Determine the (x, y) coordinate at the center of the cell enclosing the given text.  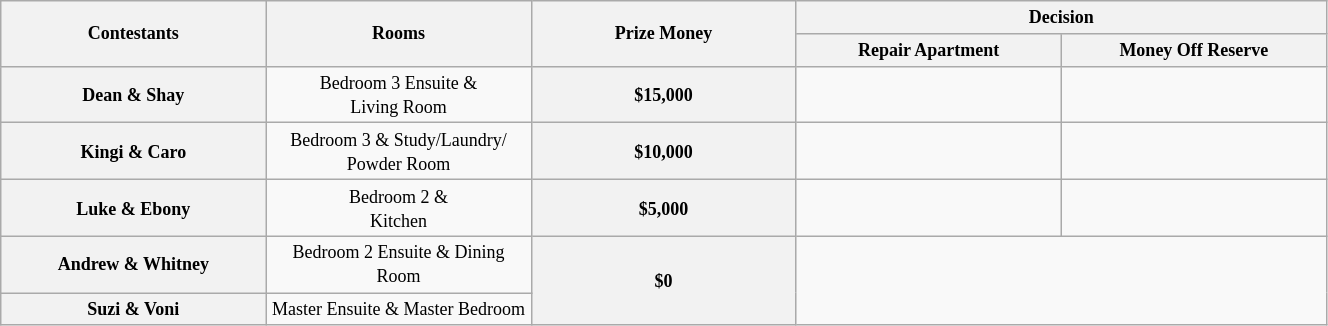
Luke & Ebony (134, 208)
Money Off Reserve (1194, 50)
Bedroom 2 &Kitchen (398, 208)
Prize Money (664, 34)
Master Ensuite & Master Bedroom (398, 310)
Kingi & Caro (134, 152)
Decision (1061, 18)
$15,000 (664, 94)
Bedroom 3 & Study/Laundry/Powder Room (398, 152)
Rooms (398, 34)
Contestants (134, 34)
Andrew & Whitney (134, 264)
$5,000 (664, 208)
Repair Apartment (928, 50)
Dean & Shay (134, 94)
Bedroom 3 Ensuite &Living Room (398, 94)
Suzi & Voni (134, 310)
$10,000 (664, 152)
$0 (664, 280)
Bedroom 2 Ensuite & Dining Room (398, 264)
